Determine the [X, Y] coordinate at the center of the cell enclosing the given text.  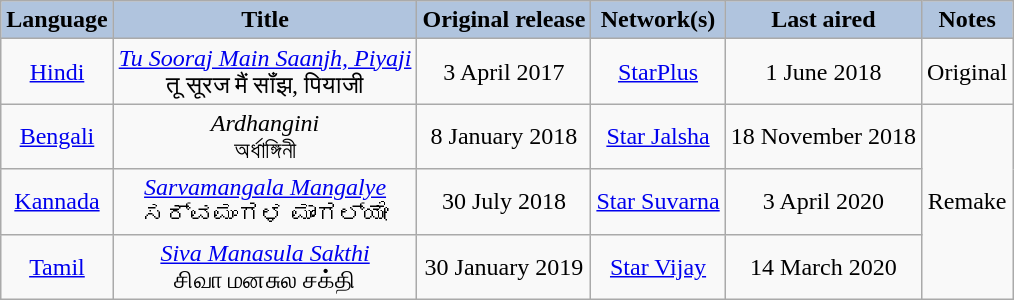
Original release [504, 20]
Star Suvarna [658, 202]
Siva Manasula Sakthi சிவா மனசுல சக்தி [265, 266]
Notes [968, 20]
Last aired [823, 20]
Language [57, 20]
30 July 2018 [504, 202]
3 April 2020 [823, 202]
Title [265, 20]
Ardhangini অর্ধাঙ্গিনী [265, 136]
StarPlus [658, 72]
30 January 2019 [504, 266]
8 January 2018 [504, 136]
Kannada [57, 202]
3 April 2017 [504, 72]
Tamil [57, 266]
Remake [968, 202]
Bengali [57, 136]
Star Vijay [658, 266]
Star Jalsha [658, 136]
18 November 2018 [823, 136]
Network(s) [658, 20]
14 March 2020 [823, 266]
Original [968, 72]
Sarvamangala Mangalye ಸರ್ವಮಂಗಳ ಮಾಂಗಲ್ಯೇ [265, 202]
1 June 2018 [823, 72]
Hindi [57, 72]
Tu Sooraj Main Saanjh, Piyaji तू सूरज मैं सॉंझ, पियाजी [265, 72]
